Determine the (x, y) coordinate at the center of the cell enclosing the given text.  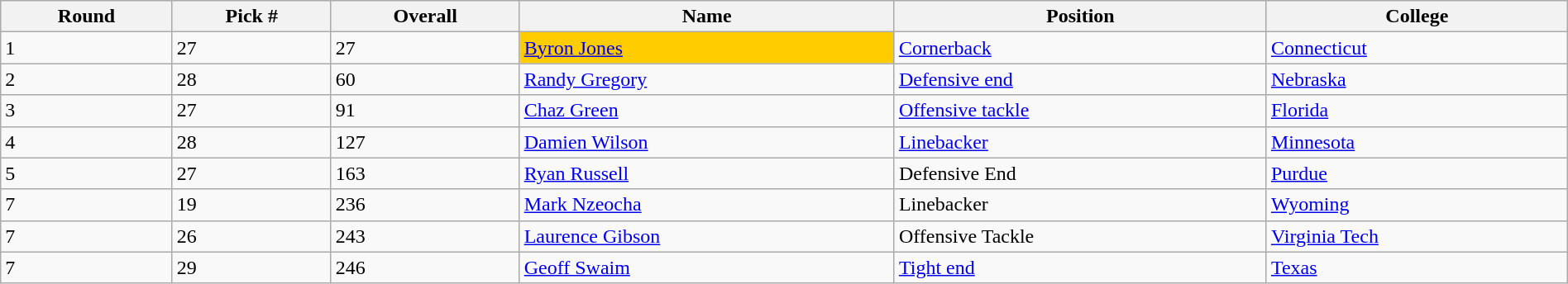
4 (87, 142)
Laurence Gibson (706, 236)
29 (251, 267)
Cornerback (1080, 48)
Florida (1417, 111)
19 (251, 205)
Pick # (251, 17)
Tight end (1080, 267)
Nebraska (1417, 79)
246 (425, 267)
Minnesota (1417, 142)
Offensive tackle (1080, 111)
127 (425, 142)
Mark Nzeocha (706, 205)
Offensive Tackle (1080, 236)
Overall (425, 17)
Byron Jones (706, 48)
Texas (1417, 267)
College (1417, 17)
Randy Gregory (706, 79)
Connecticut (1417, 48)
60 (425, 79)
Geoff Swaim (706, 267)
243 (425, 236)
Name (706, 17)
Virginia Tech (1417, 236)
Defensive end (1080, 79)
Round (87, 17)
91 (425, 111)
2 (87, 79)
26 (251, 236)
Defensive End (1080, 173)
Chaz Green (706, 111)
Purdue (1417, 173)
3 (87, 111)
163 (425, 173)
1 (87, 48)
Damien Wilson (706, 142)
Position (1080, 17)
5 (87, 173)
Ryan Russell (706, 173)
Wyoming (1417, 205)
236 (425, 205)
